For the text-containing cell, return its midpoint in (x, y) coordinate format. 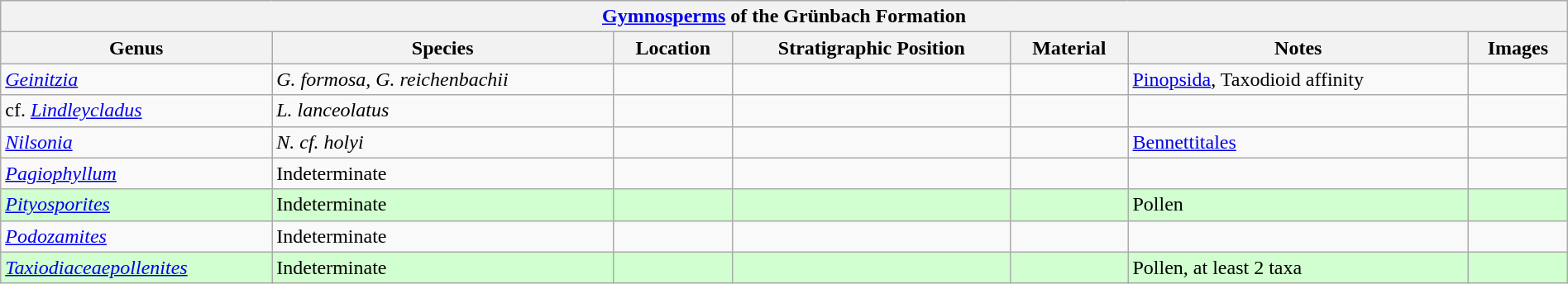
Pollen (1298, 205)
Species (443, 48)
Pinopsida, Taxodioid affinity (1298, 79)
Podozamites (136, 236)
cf. Lindleycladus (136, 111)
Geinitzia (136, 79)
L. lanceolatus (443, 111)
Taxiodiaceaepollenites (136, 267)
Stratigraphic Position (872, 48)
N. cf. holyi (443, 142)
Location (673, 48)
Pagiophyllum (136, 173)
Pityosporites (136, 205)
Material (1069, 48)
G. formosa, G. reichenbachii (443, 79)
Gymnosperms of the Grünbach Formation (784, 17)
Pollen, at least 2 taxa (1298, 267)
Images (1518, 48)
Bennettitales (1298, 142)
Nilsonia (136, 142)
Notes (1298, 48)
Genus (136, 48)
